For the text-containing cell, return its midpoint in [X, Y] coordinate format. 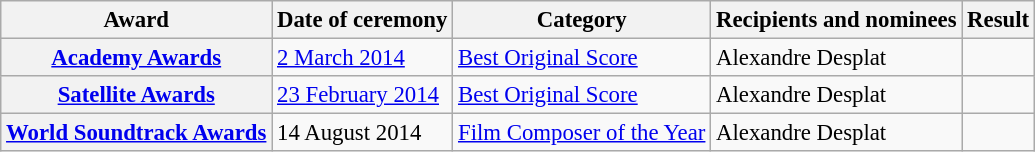
Academy Awards [136, 58]
Result [998, 20]
14 August 2014 [362, 133]
Category [582, 20]
23 February 2014 [362, 95]
Satellite Awards [136, 95]
Date of ceremony [362, 20]
Award [136, 20]
2 March 2014 [362, 58]
Recipients and nominees [836, 20]
Film Composer of the Year [582, 133]
World Soundtrack Awards [136, 133]
